From the cell containing the given text, extract its center point as [x, y] coordinate. 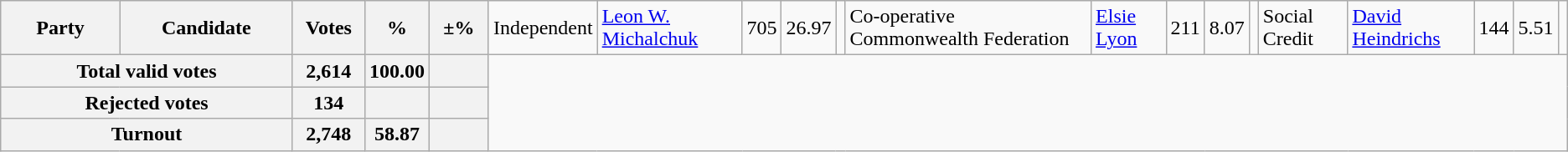
134 [328, 103]
Candidate [206, 28]
% [397, 28]
Elsie Lyon [1129, 28]
211 [1185, 28]
5.51 [1536, 28]
Co-operative Commonwealth Federation [968, 28]
Rejected votes [147, 103]
705 [762, 28]
2,748 [328, 134]
Social Credit [1303, 28]
58.87 [397, 134]
±% [459, 28]
26.97 [809, 28]
8.07 [1226, 28]
144 [1494, 28]
Independent [543, 28]
Total valid votes [147, 71]
100.00 [397, 71]
Leon W. Michalchuk [670, 28]
Votes [328, 28]
2,614 [328, 71]
Party [60, 28]
Turnout [147, 134]
David Heindrichs [1411, 28]
